Search for the cell housing the specified text and yield its [X, Y] center coordinate. 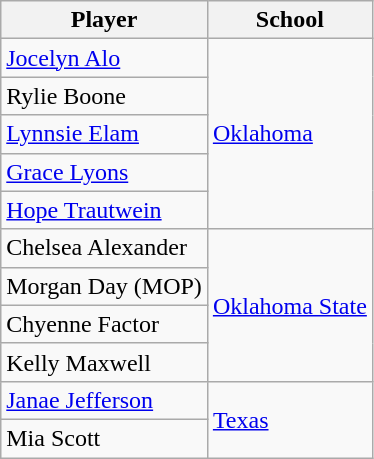
Mia Scott [104, 438]
Lynnsie Elam [104, 134]
Jocelyn Alo [104, 58]
Morgan Day (MOP) [104, 286]
Chelsea Alexander [104, 248]
Oklahoma [290, 134]
Janae Jefferson [104, 400]
School [290, 20]
Rylie Boone [104, 96]
Grace Lyons [104, 172]
Texas [290, 419]
Oklahoma State [290, 305]
Kelly Maxwell [104, 362]
Hope Trautwein [104, 210]
Chyenne Factor [104, 324]
Player [104, 20]
